Detect which cell encompasses the target text, then output its (x, y) center coordinate. 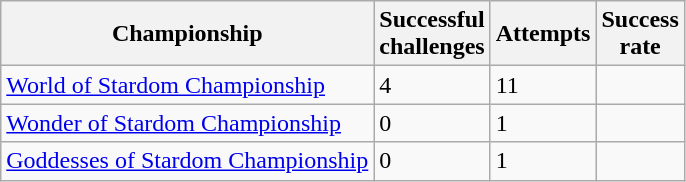
Attempts (543, 34)
4 (432, 85)
World of Stardom Championship (188, 85)
Championship (188, 34)
Wonder of Stardom Championship (188, 123)
Goddesses of Stardom Championship (188, 161)
Successrate (640, 34)
11 (543, 85)
Successfulchallenges (432, 34)
